Locate the cell with the specified text and output its [X, Y] center coordinate. 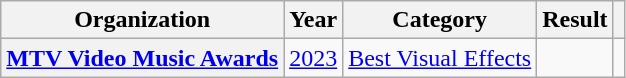
MTV Video Music Awards [142, 58]
Result [575, 20]
Organization [142, 20]
Best Visual Effects [440, 58]
2023 [314, 58]
Category [440, 20]
Year [314, 20]
